From the cell containing the given text, extract its center point as (X, Y) coordinate. 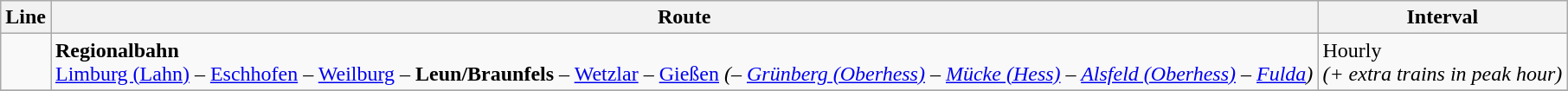
Hourly (+ extra trains in peak hour) (1443, 62)
Line (26, 17)
Route (684, 17)
Interval (1443, 17)
